Detect which cell encompasses the target text, then output its [X, Y] center coordinate. 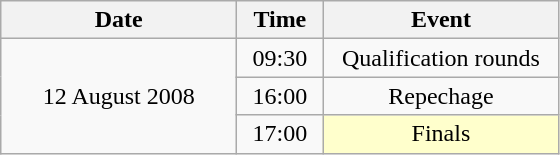
17:00 [280, 134]
Date [119, 20]
16:00 [280, 96]
12 August 2008 [119, 96]
Repechage [441, 96]
Time [280, 20]
Finals [441, 134]
Event [441, 20]
Qualification rounds [441, 58]
09:30 [280, 58]
